Find where the given text appears and provide that cell's center as [X, Y] coordinate. 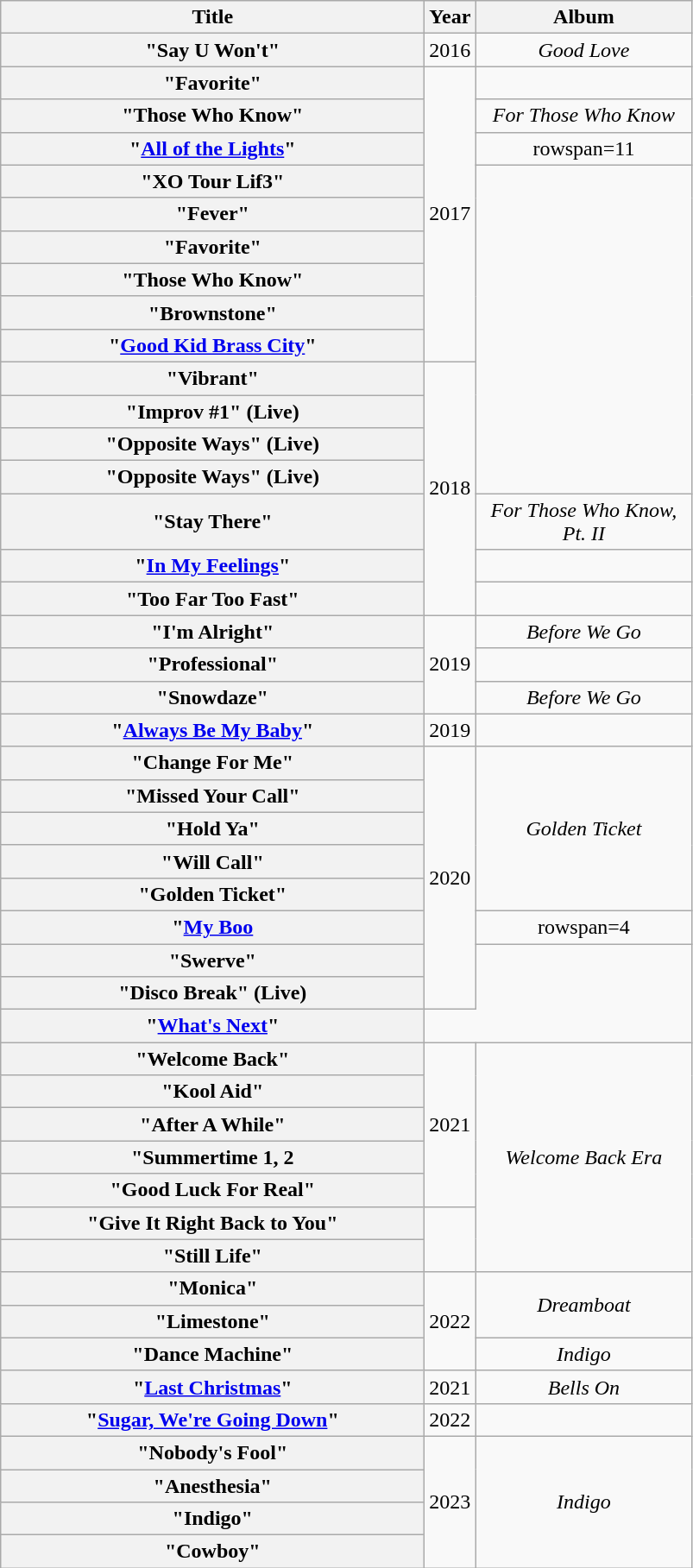
"Limestone" [212, 1321]
rowspan=11 [583, 148]
"Golden Ticket" [212, 894]
For Those Who Know [583, 116]
"Professional" [212, 664]
Good Love [583, 50]
"Fever" [212, 214]
"Brownstone" [212, 312]
"My Boo [212, 927]
"Indigo" [212, 1519]
"Will Call" [212, 861]
For Those Who Know, Pt. II [583, 521]
"Missed Your Call" [212, 796]
"Last Christmas" [212, 1387]
rowspan=4 [583, 927]
"In My Feelings" [212, 566]
"XO Tour Lif3" [212, 181]
"I'm Alright" [212, 632]
"Cowboy" [212, 1552]
"Improv #1" (Live) [212, 412]
"Summertime 1, 2 [212, 1157]
"Still Life" [212, 1256]
"What's Next" [212, 1026]
Title [212, 17]
2023 [450, 1502]
2017 [450, 214]
"Swerve" [212, 960]
"Anesthesia" [212, 1485]
"Good Kid Brass City" [212, 345]
"Kool Aid" [212, 1092]
2018 [450, 488]
2020 [450, 878]
"Snowdaze" [212, 697]
"Dance Machine" [212, 1354]
"Change For Me" [212, 763]
Golden Ticket [583, 828]
Welcome Back Era [583, 1157]
"Nobody's Fool" [212, 1452]
"Disco Break" (Live) [212, 993]
"Say U Won't" [212, 50]
"After A While" [212, 1124]
"Good Luck For Real" [212, 1190]
"Too Far Too Fast" [212, 599]
Year [450, 17]
"Monica" [212, 1288]
"Always Be My Baby" [212, 730]
"Sugar, We're Going Down" [212, 1420]
"Give It Right Back to You" [212, 1223]
"All of the Lights" [212, 148]
"Vibrant" [212, 378]
"Stay There" [212, 521]
"Welcome Back" [212, 1059]
Album [583, 17]
Dreamboat [583, 1305]
Bells On [583, 1387]
"Hold Ya" [212, 828]
2016 [450, 50]
